Identify which cell holds the provided text, then report its (X, Y) central coordinate. 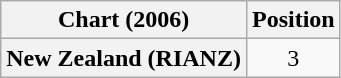
3 (293, 58)
Chart (2006) (124, 20)
New Zealand (RIANZ) (124, 58)
Position (293, 20)
